Return [x, y] of the center of cell containing provided text 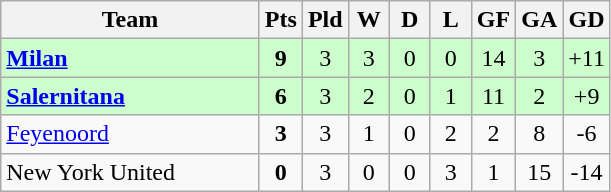
Feyenoord [130, 134]
-14 [587, 172]
Milan [130, 58]
15 [540, 172]
Pts [280, 20]
New York United [130, 172]
GF [493, 20]
-6 [587, 134]
+9 [587, 96]
D [410, 20]
GA [540, 20]
Team [130, 20]
11 [493, 96]
Pld [325, 20]
14 [493, 58]
L [450, 20]
GD [587, 20]
Salernitana [130, 96]
6 [280, 96]
9 [280, 58]
+11 [587, 58]
W [368, 20]
8 [540, 134]
